From the cell containing the given text, extract its center point as (x, y) coordinate. 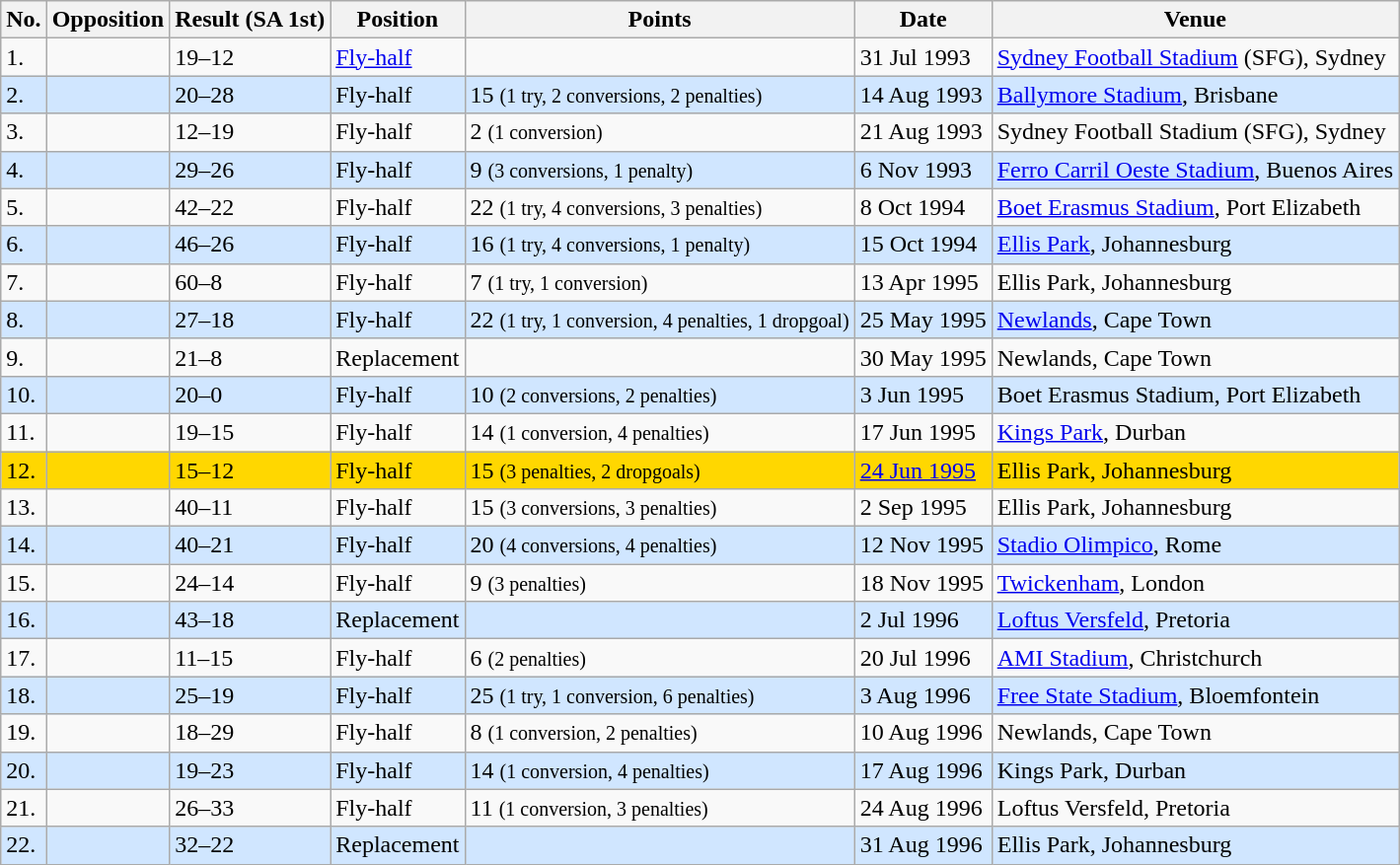
31 Aug 1996 (923, 845)
16 (1 try, 4 conversions, 1 penalty) (659, 245)
22 (1 try, 1 conversion, 4 penalties, 1 dropgoal) (659, 320)
25 May 1995 (923, 320)
21–8 (251, 357)
Ferro Carril Oeste Stadium, Buenos Aires (1195, 170)
8. (24, 320)
5. (24, 207)
20. (24, 770)
Twickenham, London (1195, 583)
25–19 (251, 695)
3 Aug 1996 (923, 695)
Opposition (108, 20)
15 (3 penalties, 2 dropgoals) (659, 470)
Ballymore Stadium, Brisbane (1195, 95)
46–26 (251, 245)
15 (1 try, 2 conversions, 2 penalties) (659, 95)
26–33 (251, 808)
10 Aug 1996 (923, 733)
2 Sep 1995 (923, 508)
7 (1 try, 1 conversion) (659, 282)
Free State Stadium, Bloemfontein (1195, 695)
20–28 (251, 95)
29–26 (251, 170)
18 Nov 1995 (923, 583)
24 Aug 1996 (923, 808)
2. (24, 95)
60–8 (251, 282)
19–12 (251, 57)
Venue (1195, 20)
18. (24, 695)
12. (24, 470)
4. (24, 170)
20 (4 conversions, 4 penalties) (659, 545)
25 (1 try, 1 conversion, 6 penalties) (659, 695)
6 Nov 1993 (923, 170)
40–21 (251, 545)
11–15 (251, 658)
8 Oct 1994 (923, 207)
43–18 (251, 620)
13. (24, 508)
12–19 (251, 132)
Points (659, 20)
10 (2 conversions, 2 penalties) (659, 395)
20–0 (251, 395)
30 May 1995 (923, 357)
15 (3 conversions, 3 penalties) (659, 508)
11. (24, 432)
No. (24, 20)
22. (24, 845)
31 Jul 1993 (923, 57)
10. (24, 395)
13 Apr 1995 (923, 282)
6 (2 penalties) (659, 658)
2 Jul 1996 (923, 620)
3 Jun 1995 (923, 395)
20 Jul 1996 (923, 658)
15 Oct 1994 (923, 245)
19–15 (251, 432)
15. (24, 583)
21. (24, 808)
11 (1 conversion, 3 penalties) (659, 808)
Date (923, 20)
Position (398, 20)
14 Aug 1993 (923, 95)
9 (3 penalties) (659, 583)
1. (24, 57)
32–22 (251, 845)
9. (24, 357)
Result (SA 1st) (251, 20)
17. (24, 658)
17 Jun 1995 (923, 432)
24 Jun 1995 (923, 470)
42–22 (251, 207)
2 (1 conversion) (659, 132)
19. (24, 733)
14. (24, 545)
18–29 (251, 733)
6. (24, 245)
24–14 (251, 583)
17 Aug 1996 (923, 770)
40–11 (251, 508)
16. (24, 620)
8 (1 conversion, 2 penalties) (659, 733)
Stadio Olimpico, Rome (1195, 545)
19–23 (251, 770)
12 Nov 1995 (923, 545)
15–12 (251, 470)
21 Aug 1993 (923, 132)
3. (24, 132)
27–18 (251, 320)
9 (3 conversions, 1 penalty) (659, 170)
AMI Stadium, Christchurch (1195, 658)
7. (24, 282)
22 (1 try, 4 conversions, 3 penalties) (659, 207)
